Find where the given text appears and provide that cell's center as (X, Y) coordinate. 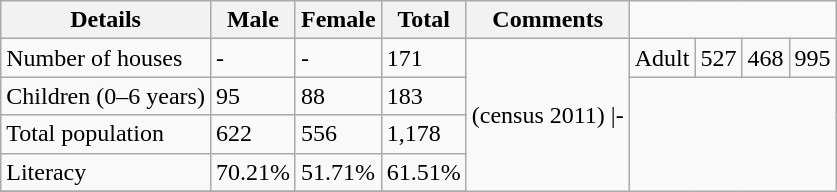
527 (718, 58)
Details (106, 20)
51.71% (338, 172)
61.51% (424, 172)
95 (252, 96)
Total (424, 20)
Children (0–6 years) (106, 96)
171 (424, 58)
622 (252, 134)
Number of houses (106, 58)
Male (252, 20)
468 (766, 58)
Adult (662, 58)
88 (338, 96)
183 (424, 96)
Total population (106, 134)
995 (812, 58)
Literacy (106, 172)
556 (338, 134)
1,178 (424, 134)
(census 2011) |- (548, 115)
Comments (548, 20)
Female (338, 20)
70.21% (252, 172)
